Search for the cell housing the specified text and yield its [x, y] center coordinate. 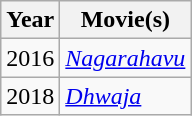
Nagarahavu [126, 58]
Dhwaja [126, 96]
Movie(s) [126, 20]
Year [30, 20]
2016 [30, 58]
2018 [30, 96]
